Search for the cell housing the specified text and yield its [x, y] center coordinate. 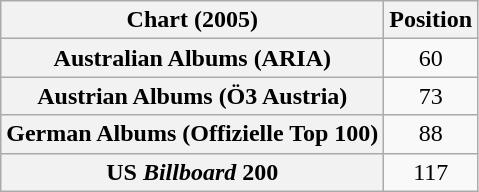
Austrian Albums (Ö3 Austria) [192, 96]
73 [431, 96]
German Albums (Offizielle Top 100) [192, 134]
Chart (2005) [192, 20]
Australian Albums (ARIA) [192, 58]
Position [431, 20]
60 [431, 58]
88 [431, 134]
117 [431, 172]
US Billboard 200 [192, 172]
